Determine the [X, Y] coordinate at the center of the cell enclosing the given text.  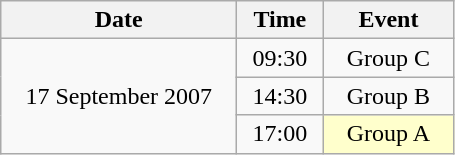
Group C [388, 58]
14:30 [280, 96]
Group A [388, 134]
Group B [388, 96]
Date [119, 20]
Event [388, 20]
09:30 [280, 58]
17 September 2007 [119, 96]
17:00 [280, 134]
Time [280, 20]
